Identify which cell holds the provided text, then report its (x, y) central coordinate. 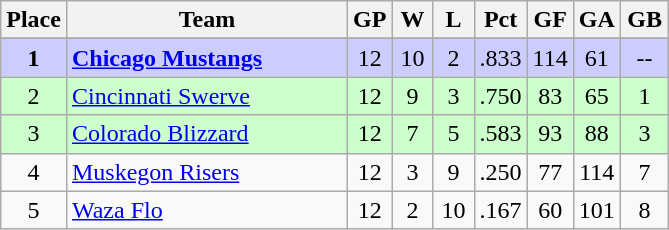
GB (644, 20)
8 (644, 210)
Place (34, 20)
Waza Flo (206, 210)
Team (206, 20)
.167 (500, 210)
Pct (500, 20)
GA (596, 20)
L (454, 20)
60 (550, 210)
GP (370, 20)
93 (550, 134)
101 (596, 210)
.250 (500, 172)
77 (550, 172)
Colorado Blizzard (206, 134)
4 (34, 172)
W (412, 20)
.583 (500, 134)
Chicago Mustangs (206, 58)
.750 (500, 96)
61 (596, 58)
83 (550, 96)
GF (550, 20)
.833 (500, 58)
-- (644, 58)
Cincinnati Swerve (206, 96)
88 (596, 134)
Muskegon Risers (206, 172)
65 (596, 96)
